Detect which cell encompasses the target text, then output its (x, y) center coordinate. 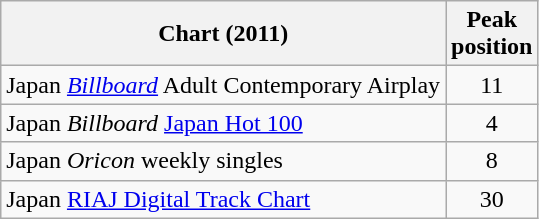
Japan Billboard Adult Contemporary Airplay (224, 85)
Japan Billboard Japan Hot 100 (224, 123)
Peakposition (492, 34)
Japan RIAJ Digital Track Chart (224, 199)
11 (492, 85)
30 (492, 199)
Chart (2011) (224, 34)
Japan Oricon weekly singles (224, 161)
8 (492, 161)
4 (492, 123)
